Identify which cell holds the provided text, then report its [X, Y] central coordinate. 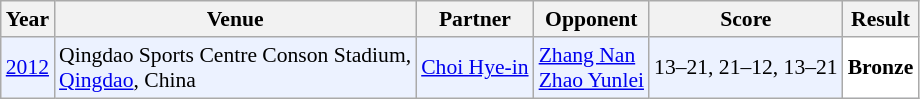
Qingdao Sports Centre Conson Stadium,Qingdao, China [235, 68]
2012 [28, 68]
Score [746, 19]
Choi Hye-in [474, 68]
Partner [474, 19]
Venue [235, 19]
Opponent [592, 19]
Year [28, 19]
Bronze [881, 68]
Zhang Nan Zhao Yunlei [592, 68]
13–21, 21–12, 13–21 [746, 68]
Result [881, 19]
